Return the (x, y) coordinate for the center point of the cell that contains the specified text.  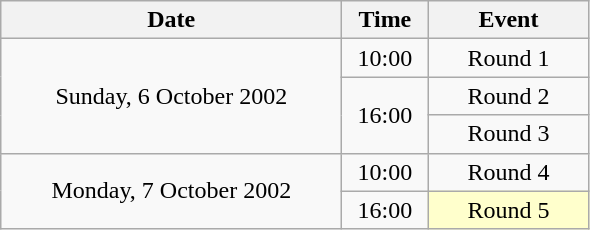
Sunday, 6 October 2002 (172, 96)
Round 2 (508, 96)
Time (385, 20)
Event (508, 20)
Round 1 (508, 58)
Round 5 (508, 210)
Monday, 7 October 2002 (172, 191)
Date (172, 20)
Round 3 (508, 134)
Round 4 (508, 172)
